Capture the cell that displays the provided text and extract its (X, Y) central coordinate. 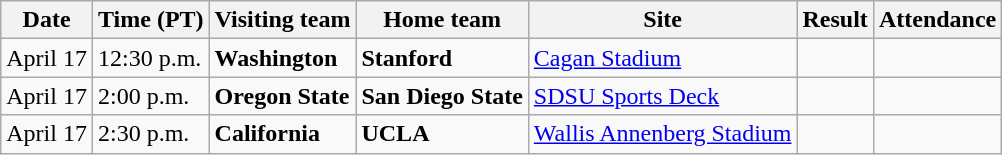
SDSU Sports Deck (662, 96)
12:30 p.m. (150, 58)
2:30 p.m. (150, 134)
Stanford (442, 58)
Oregon State (282, 96)
Wallis Annenberg Stadium (662, 134)
2:00 p.m. (150, 96)
Cagan Stadium (662, 58)
Time (PT) (150, 20)
San Diego State (442, 96)
Result (835, 20)
Attendance (937, 20)
Site (662, 20)
UCLA (442, 134)
Home team (442, 20)
Date (47, 20)
Visiting team (282, 20)
Washington (282, 58)
California (282, 134)
